Find where the given text appears and provide that cell's center as (X, Y) coordinate. 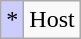
* (12, 20)
Host (52, 20)
